Return the [x, y] coordinate for the center point of the cell that contains the specified text.  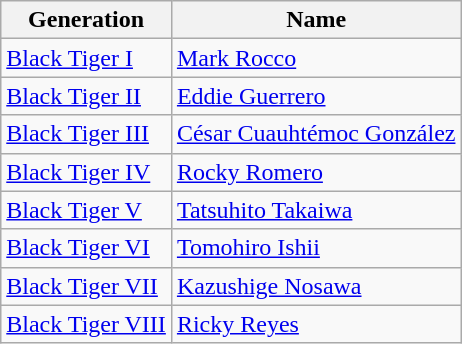
Black Tiger III [86, 134]
Rocky Romero [316, 172]
Tatsuhito Takaiwa [316, 210]
Mark Rocco [316, 58]
Name [316, 20]
Eddie Guerrero [316, 96]
Black Tiger IV [86, 172]
Kazushige Nosawa [316, 286]
Black Tiger V [86, 210]
Black Tiger VI [86, 248]
Tomohiro Ishii [316, 248]
Generation [86, 20]
César Cuauhtémoc González [316, 134]
Black Tiger II [86, 96]
Black Tiger VII [86, 286]
Black Tiger I [86, 58]
Ricky Reyes [316, 324]
Black Tiger VIII [86, 324]
